Locate the cell with the specified text and output its [x, y] center coordinate. 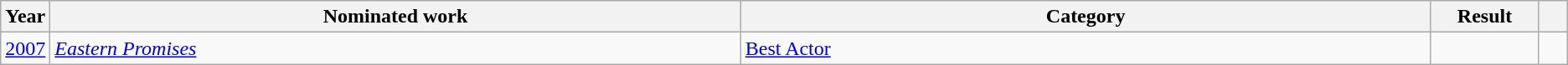
Nominated work [395, 17]
Year [25, 17]
Result [1484, 17]
Eastern Promises [395, 48]
2007 [25, 48]
Category [1086, 17]
Best Actor [1086, 48]
